Identify which cell holds the provided text, then report its (X, Y) central coordinate. 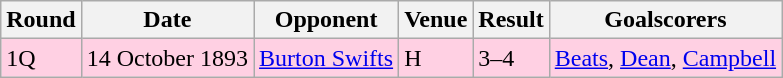
1Q (41, 58)
Opponent (326, 20)
14 October 1893 (167, 58)
H (436, 58)
Beats, Dean, Campbell (665, 58)
Date (167, 20)
3–4 (511, 58)
Round (41, 20)
Result (511, 20)
Burton Swifts (326, 58)
Venue (436, 20)
Goalscorers (665, 20)
